Extract the (x, y) coordinate from the center of the cell holding the provided text.  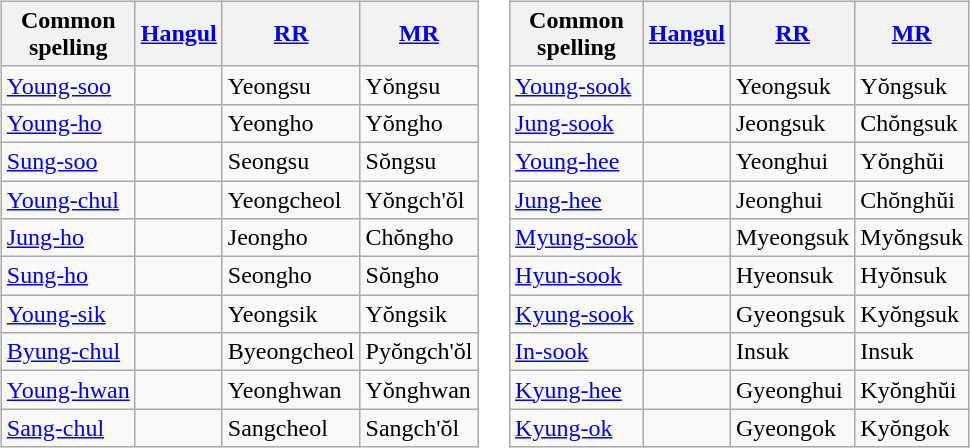
Yŏnghwan (419, 390)
Yŏngsik (419, 314)
Jeongsuk (792, 123)
Pyŏngch'ŏl (419, 352)
Jung-ho (68, 238)
Hyŏnsuk (912, 276)
Young-ho (68, 123)
Sŏngho (419, 276)
Kyung-sook (577, 314)
Gyeongok (792, 428)
Chŏnghŭi (912, 199)
Sang-chul (68, 428)
Yŏngsu (419, 85)
Yeongsu (291, 85)
Sangch'ŏl (419, 428)
Kyung-ok (577, 428)
Jung-sook (577, 123)
Seongsu (291, 161)
Sung-soo (68, 161)
Kyŏngok (912, 428)
Hyun-sook (577, 276)
Young-hee (577, 161)
In-sook (577, 352)
Yeongsik (291, 314)
Yeongsuk (792, 85)
Yŏnghŭi (912, 161)
Young-sik (68, 314)
Hyeonsuk (792, 276)
Yŏngch'ŏl (419, 199)
Young-chul (68, 199)
Sangcheol (291, 428)
Yeongho (291, 123)
Kyŏnghŭi (912, 390)
Sŏngsu (419, 161)
Yeonghui (792, 161)
Myeongsuk (792, 238)
Young-soo (68, 85)
Yŏngho (419, 123)
Jeonghui (792, 199)
Kyŏngsuk (912, 314)
Byung-chul (68, 352)
Yeongcheol (291, 199)
Jeongho (291, 238)
Gyeongsuk (792, 314)
Seongho (291, 276)
Myung-sook (577, 238)
Young-hwan (68, 390)
Byeongcheol (291, 352)
Sung-ho (68, 276)
Yeonghwan (291, 390)
Myŏngsuk (912, 238)
Gyeonghui (792, 390)
Young-sook (577, 85)
Yŏngsuk (912, 85)
Chŏngsuk (912, 123)
Kyung-hee (577, 390)
Chŏngho (419, 238)
Jung-hee (577, 199)
